Detect which cell encompasses the target text, then output its (x, y) center coordinate. 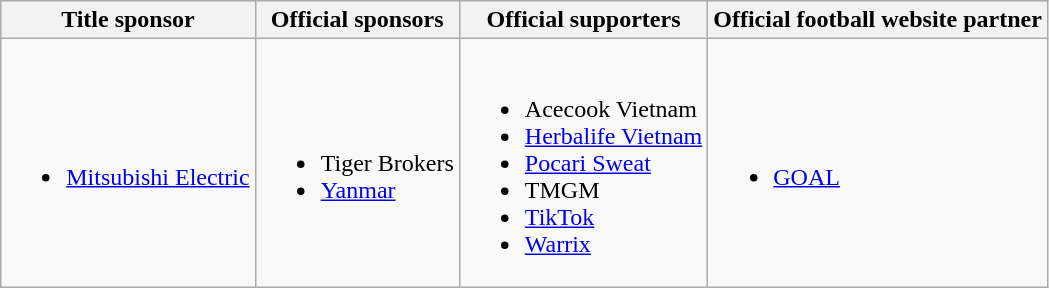
Official football website partner (878, 20)
Acecook VietnamHerbalife VietnamPocari SweatTMGMTikTokWarrix (583, 163)
Official supporters (583, 20)
Title sponsor (128, 20)
Mitsubishi Electric (128, 163)
Official sponsors (357, 20)
GOAL (878, 163)
Tiger BrokersYanmar (357, 163)
